Locate the cell with the specified text and output its (x, y) center coordinate. 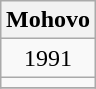
1991 (48, 58)
Mohovo (48, 20)
